Return the [X, Y] coordinate for the center point of the cell that contains the specified text.  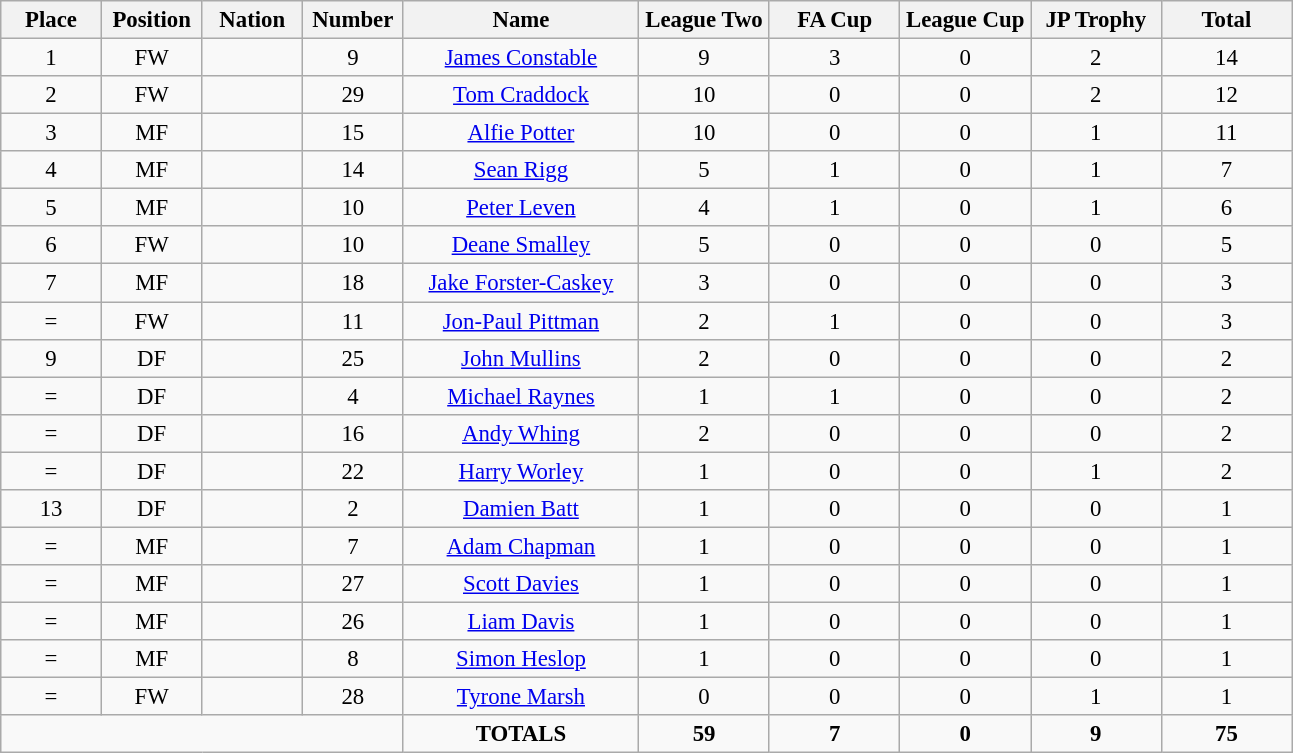
Adam Chapman [521, 546]
25 [354, 358]
Number [354, 20]
James Constable [521, 58]
League Two [704, 20]
Sean Rigg [521, 170]
FA Cup [834, 20]
59 [704, 734]
Position [152, 20]
Total [1226, 20]
Nation [252, 20]
18 [354, 283]
13 [52, 509]
Michael Raynes [521, 396]
Jake Forster-Caskey [521, 283]
Deane Smalley [521, 245]
16 [354, 433]
15 [354, 133]
Scott Davies [521, 584]
Jon-Paul Pittman [521, 321]
JP Trophy [1096, 20]
27 [354, 584]
28 [354, 697]
Place [52, 20]
26 [354, 621]
Peter Leven [521, 208]
29 [354, 95]
Tom Craddock [521, 95]
Harry Worley [521, 471]
Simon Heslop [521, 659]
8 [354, 659]
Name [521, 20]
22 [354, 471]
Damien Batt [521, 509]
John Mullins [521, 358]
Andy Whing [521, 433]
12 [1226, 95]
Liam Davis [521, 621]
League Cup [966, 20]
Tyrone Marsh [521, 697]
75 [1226, 734]
TOTALS [521, 734]
Alfie Potter [521, 133]
